From the cell containing the given text, extract its center point as (x, y) coordinate. 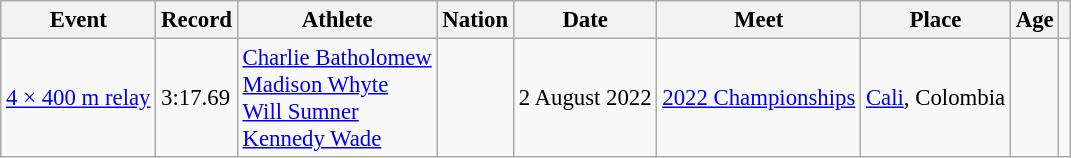
2 August 2022 (585, 98)
Nation (475, 20)
Meet (759, 20)
2022 Championships (759, 98)
4 × 400 m relay (78, 98)
Cali, Colombia (936, 98)
Age (1034, 20)
3:17.69 (196, 98)
Record (196, 20)
Event (78, 20)
Date (585, 20)
Charlie BatholomewMadison WhyteWill SumnerKennedy Wade (337, 98)
Place (936, 20)
Athlete (337, 20)
